Detect which cell encompasses the target text, then output its (X, Y) center coordinate. 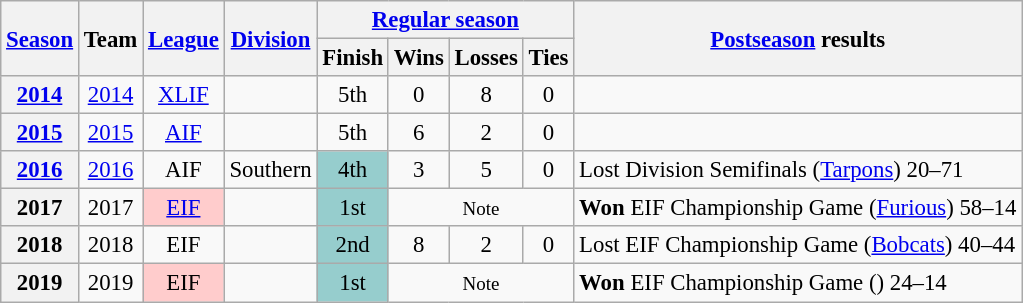
Southern (270, 170)
Lost Division Semifinals (Tarpons) 20–71 (798, 170)
Division (270, 38)
3 (418, 170)
XLIF (184, 95)
League (184, 38)
Postseason results (798, 38)
5 (486, 170)
Finish (352, 58)
Lost EIF Championship Game (Bobcats) 40–44 (798, 245)
4th (352, 170)
Losses (486, 58)
Regular season (446, 20)
Won EIF Championship Game (Furious) 58–14 (798, 208)
6 (418, 133)
Won EIF Championship Game () 24–14 (798, 283)
Ties (548, 58)
Season (40, 38)
Team (110, 38)
2nd (352, 245)
Wins (418, 58)
